Determine the (x, y) coordinate at the center of the cell enclosing the given text.  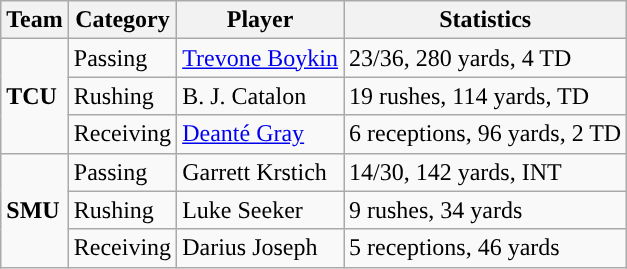
Luke Seeker (260, 210)
Deanté Gray (260, 134)
SMU (35, 210)
6 receptions, 96 yards, 2 TD (486, 134)
9 rushes, 34 yards (486, 210)
14/30, 142 yards, INT (486, 172)
Statistics (486, 20)
23/36, 280 yards, 4 TD (486, 58)
Category (122, 20)
Player (260, 20)
5 receptions, 46 yards (486, 248)
Darius Joseph (260, 248)
TCU (35, 96)
Team (35, 20)
Garrett Krstich (260, 172)
Trevone Boykin (260, 58)
19 rushes, 114 yards, TD (486, 96)
B. J. Catalon (260, 96)
